Find where the given text appears and provide that cell's center as [x, y] coordinate. 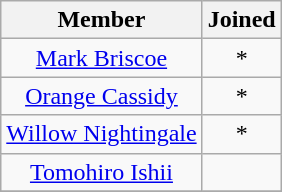
Member [102, 20]
Orange Cassidy [102, 96]
Willow Nightingale [102, 134]
Mark Briscoe [102, 58]
Tomohiro Ishii [102, 172]
Joined [242, 20]
